Search for the cell housing the specified text and yield its [x, y] center coordinate. 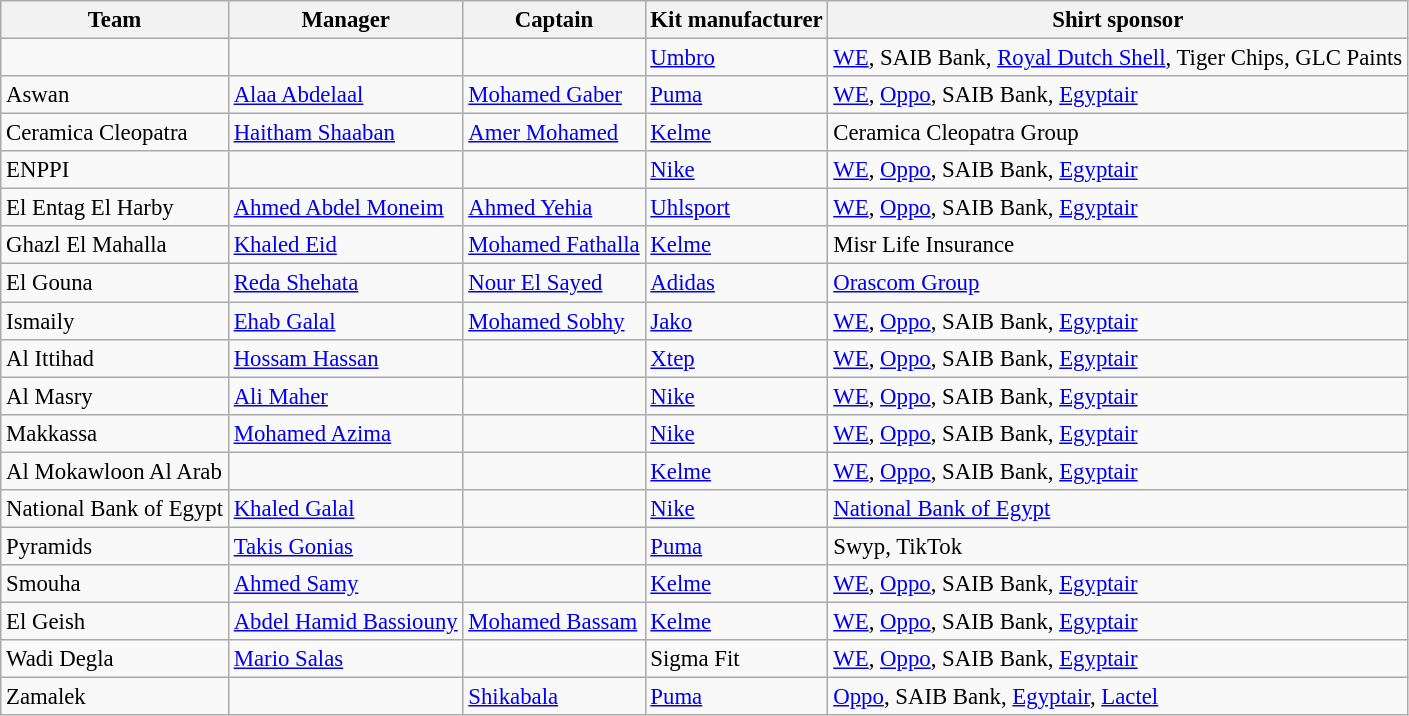
Takis Gonias [346, 546]
Aswan [115, 95]
Al Mokawloon Al Arab [115, 471]
Abdel Hamid Bassiouny [346, 621]
Oppo, SAIB Bank, Egyptair, Lactel [1118, 697]
Ehab Galal [346, 321]
Zamalek [115, 697]
Al Masry [115, 396]
Jako [736, 321]
Mohamed Azima [346, 433]
El Geish [115, 621]
Team [115, 20]
Khaled Eid [346, 245]
ENPPI [115, 170]
Mohamed Bassam [554, 621]
Umbro [736, 58]
El Gouna [115, 283]
Mohamed Fathalla [554, 245]
Shikabala [554, 697]
Khaled Galal [346, 509]
Ceramica Cleopatra [115, 133]
Ismaily [115, 321]
Uhlsport [736, 208]
Makkassa [115, 433]
Smouha [115, 584]
Sigma Fit [736, 659]
Adidas [736, 283]
Orascom Group [1118, 283]
Misr Life Insurance [1118, 245]
Hossam Hassan [346, 358]
Reda Shehata [346, 283]
WE, SAIB Bank, Royal Dutch Shell, Tiger Chips, GLC Paints [1118, 58]
Ahmed Samy [346, 584]
Manager [346, 20]
Wadi Degla [115, 659]
Nour El Sayed [554, 283]
Haitham Shaaban [346, 133]
Shirt sponsor [1118, 20]
Mohamed Sobhy [554, 321]
Ahmed Yehia [554, 208]
Kit manufacturer [736, 20]
Ahmed Abdel Moneim [346, 208]
Mohamed Gaber [554, 95]
Al Ittihad [115, 358]
Pyramids [115, 546]
Ali Maher [346, 396]
El Entag El Harby [115, 208]
Amer Mohamed [554, 133]
Ghazl El Mahalla [115, 245]
Xtep [736, 358]
Swyp, TikTok [1118, 546]
Alaa Abdelaal [346, 95]
Captain [554, 20]
Ceramica Cleopatra Group [1118, 133]
Mario Salas [346, 659]
